Detect which cell encompasses the target text, then output its (x, y) center coordinate. 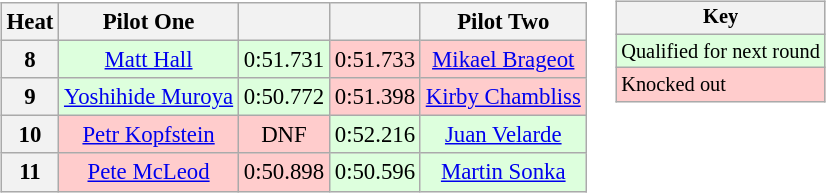
Juan Velarde (503, 135)
Mikael Brageot (503, 60)
DNF (284, 135)
Yoshihide Muroya (149, 97)
Key (720, 18)
11 (30, 172)
0:51.733 (374, 60)
0:52.216 (374, 135)
Pete McLeod (149, 172)
Kirby Chambliss (503, 97)
0:50.772 (284, 97)
Pilot Two (503, 22)
0:51.731 (284, 60)
10 (30, 135)
Heat (30, 22)
Petr Kopfstein (149, 135)
Matt Hall (149, 60)
0:50.898 (284, 172)
9 (30, 97)
Knocked out (720, 85)
0:50.596 (374, 172)
0:51.398 (374, 97)
Pilot One (149, 22)
Qualified for next round (720, 51)
Martin Sonka (503, 172)
8 (30, 60)
